Return [X, Y] of the center of cell containing provided text 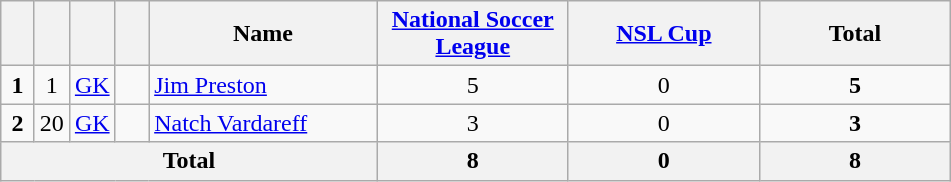
NSL Cup [664, 34]
Name [264, 34]
Jim Preston [264, 85]
National Soccer League [472, 34]
20 [52, 123]
2 [18, 123]
Natch Vardareff [264, 123]
